Identify which cell holds the provided text, then report its [X, Y] central coordinate. 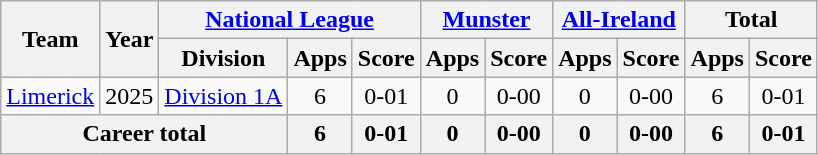
Munster [486, 20]
Limerick [50, 96]
Division 1A [224, 96]
National League [290, 20]
2025 [130, 96]
Year [130, 39]
Team [50, 39]
Division [224, 58]
All-Ireland [619, 20]
Total [751, 20]
Career total [144, 134]
